Provide the (X, Y) coordinate of the cell's center where the given text is located.  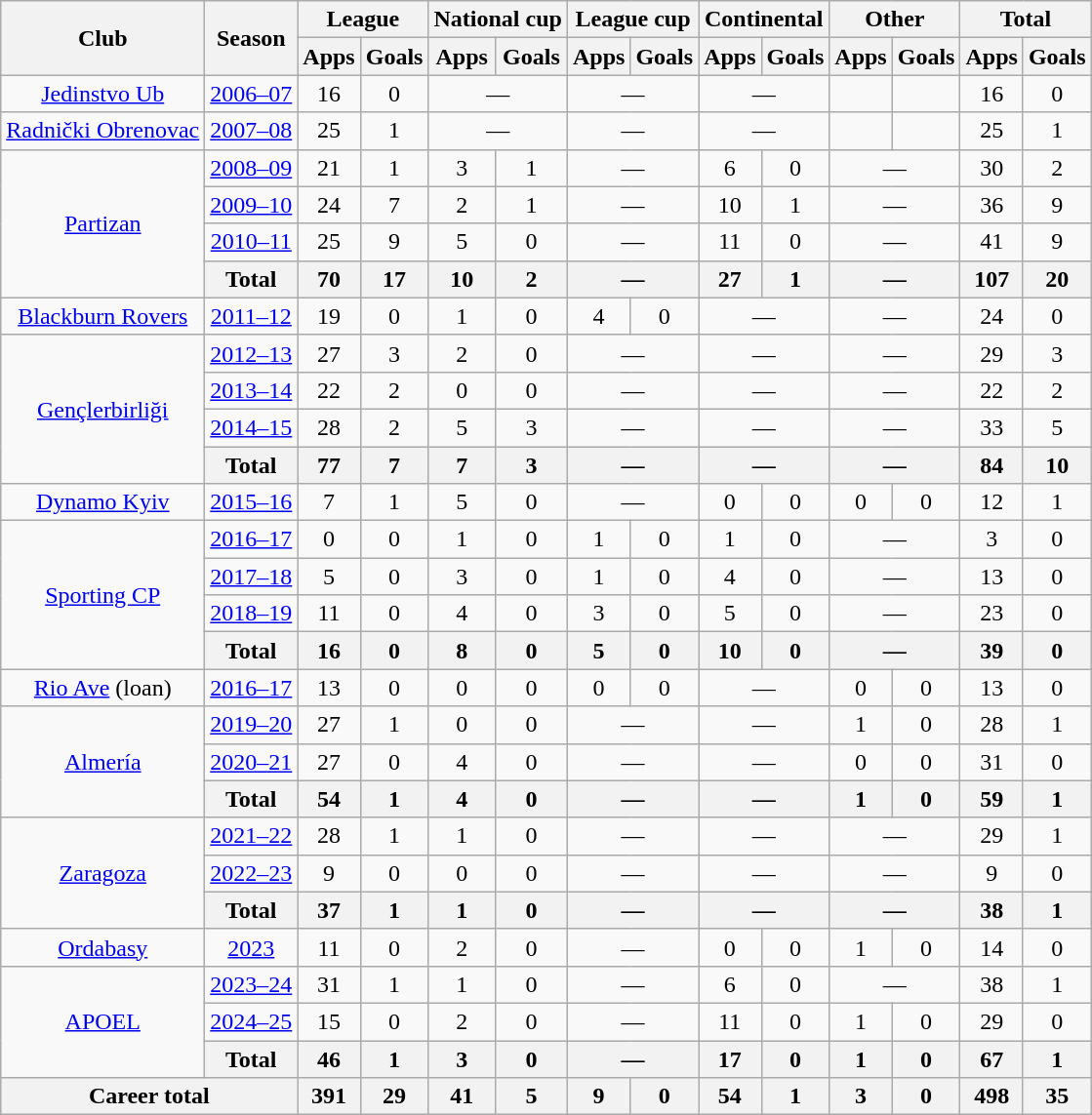
Zaragoza (103, 873)
2008–09 (252, 168)
Ordabasy (103, 947)
2024–25 (252, 1021)
Almería (103, 762)
21 (329, 168)
14 (991, 947)
391 (329, 1096)
Radnički Obrenovac (103, 131)
20 (1057, 279)
2023 (252, 947)
2010–11 (252, 242)
2020–21 (252, 762)
2019–20 (252, 725)
498 (991, 1096)
2006–07 (252, 94)
39 (991, 651)
2009–10 (252, 205)
Club (103, 38)
46 (329, 1058)
2015–16 (252, 502)
Dynamo Kyiv (103, 502)
2023–24 (252, 984)
Gençlerbirliği (103, 409)
15 (329, 1021)
Jedinstvo Ub (103, 94)
8 (462, 651)
2011–12 (252, 316)
APOEL (103, 1021)
37 (329, 910)
Season (252, 38)
19 (329, 316)
67 (991, 1058)
2017–18 (252, 577)
12 (991, 502)
Other (895, 20)
Continental (764, 20)
Sporting CP (103, 595)
107 (991, 279)
League cup (632, 20)
Blackburn Rovers (103, 316)
84 (991, 465)
2012–13 (252, 353)
League (363, 20)
2014–15 (252, 427)
30 (991, 168)
2021–22 (252, 836)
Partizan (103, 223)
36 (991, 205)
2007–08 (252, 131)
59 (991, 799)
National cup (498, 20)
33 (991, 427)
23 (991, 614)
2018–19 (252, 614)
70 (329, 279)
2022–23 (252, 873)
Rio Ave (loan) (103, 688)
Career total (149, 1096)
35 (1057, 1096)
2013–14 (252, 390)
77 (329, 465)
